Identify which cell holds the provided text, then report its (x, y) central coordinate. 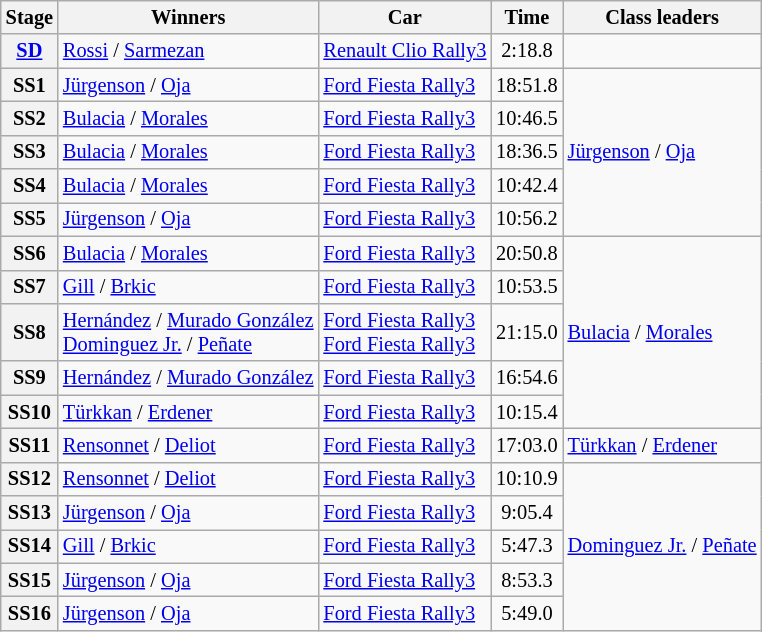
21:15.0 (526, 332)
10:10.9 (526, 479)
Hernández / Murado GonzálezDominguez Jr. / Peñate (188, 332)
SS4 (30, 186)
5:49.0 (526, 613)
8:53.3 (526, 580)
Hernández / Murado González (188, 378)
SS8 (30, 332)
Car (404, 17)
10:56.2 (526, 219)
18:36.5 (526, 152)
SS6 (30, 253)
10:46.5 (526, 118)
SS7 (30, 287)
Stage (30, 17)
18:51.8 (526, 85)
9:05.4 (526, 513)
SS10 (30, 412)
Class leaders (662, 17)
Renault Clio Rally3 (404, 51)
SS9 (30, 378)
SS13 (30, 513)
SS11 (30, 445)
SS1 (30, 85)
SS2 (30, 118)
10:15.4 (526, 412)
10:53.5 (526, 287)
SD (30, 51)
16:54.6 (526, 378)
Winners (188, 17)
SS3 (30, 152)
2:18.8 (526, 51)
SS14 (30, 546)
17:03.0 (526, 445)
5:47.3 (526, 546)
SS16 (30, 613)
Ford Fiesta Rally3Ford Fiesta Rally3 (404, 332)
SS15 (30, 580)
SS12 (30, 479)
Dominguez Jr. / Peñate (662, 546)
Rossi / Sarmezan (188, 51)
Time (526, 17)
10:42.4 (526, 186)
20:50.8 (526, 253)
SS5 (30, 219)
